Locate the cell with the specified text and output its (x, y) center coordinate. 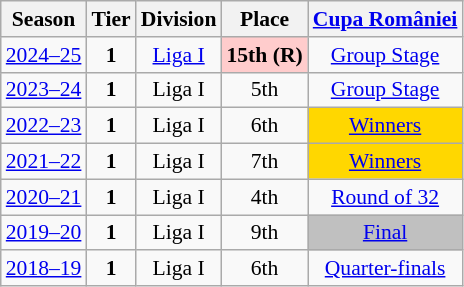
Quarter-finals (386, 269)
Season (44, 19)
Final (386, 233)
Cupa României (386, 19)
2021–22 (44, 162)
2022–23 (44, 126)
Round of 32 (386, 197)
2020–21 (44, 197)
2023–24 (44, 90)
2018–19 (44, 269)
7th (264, 162)
4th (264, 197)
5th (264, 90)
15th (R) (264, 55)
9th (264, 233)
Division (179, 19)
Place (264, 19)
2024–25 (44, 55)
Tier (110, 19)
2019–20 (44, 233)
